Scan for the cell matching the given text and deliver its (x, y) coordinate at center. 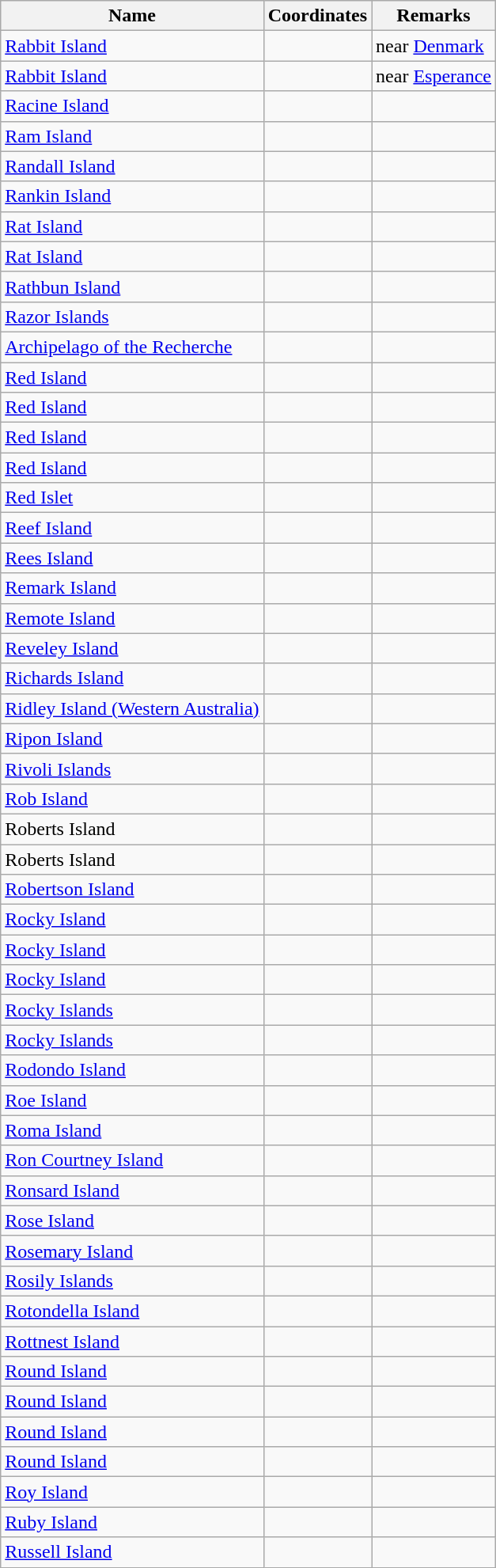
Ron Courtney Island (132, 1160)
near Esperance (434, 76)
Robertson Island (132, 890)
Rosily Islands (132, 1281)
Roma Island (132, 1130)
Razor Islands (132, 317)
Roe Island (132, 1100)
Rottnest Island (132, 1342)
Name (132, 16)
Ruby Island (132, 1522)
Reveley Island (132, 648)
Ripon Island (132, 738)
Rivoli Islands (132, 769)
Rathbun Island (132, 287)
Rees Island (132, 558)
Rosemary Island (132, 1251)
Reef Island (132, 528)
Remote Island (132, 618)
Richards Island (132, 678)
Archipelago of the Recherche (132, 347)
Randall Island (132, 166)
Rodondo Island (132, 1070)
Remark Island (132, 588)
Rose Island (132, 1221)
Russell Island (132, 1552)
near Denmark (434, 46)
Ronsard Island (132, 1190)
Roy Island (132, 1492)
Red Islet (132, 498)
Racine Island (132, 106)
Rob Island (132, 799)
Remarks (434, 16)
Rotondella Island (132, 1311)
Coordinates (317, 16)
Ram Island (132, 136)
Rankin Island (132, 196)
Ridley Island (Western Australia) (132, 708)
